Return [x, y] of the center of cell containing provided text 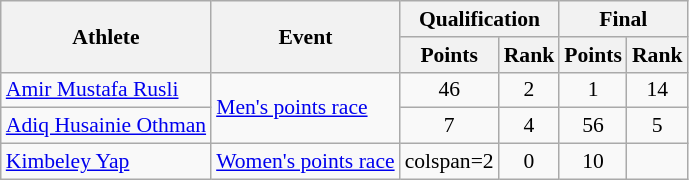
Qualification [480, 19]
Women's points race [306, 162]
46 [450, 90]
7 [450, 126]
Amir Mustafa Rusli [106, 90]
Adiq Husainie Othman [106, 126]
colspan=2 [450, 162]
10 [593, 162]
Athlete [106, 36]
56 [593, 126]
Event [306, 36]
Kimbeley Yap [106, 162]
5 [658, 126]
4 [530, 126]
Men's points race [306, 108]
0 [530, 162]
14 [658, 90]
Final [623, 19]
2 [530, 90]
1 [593, 90]
